Return [x, y] of the center of cell containing provided text 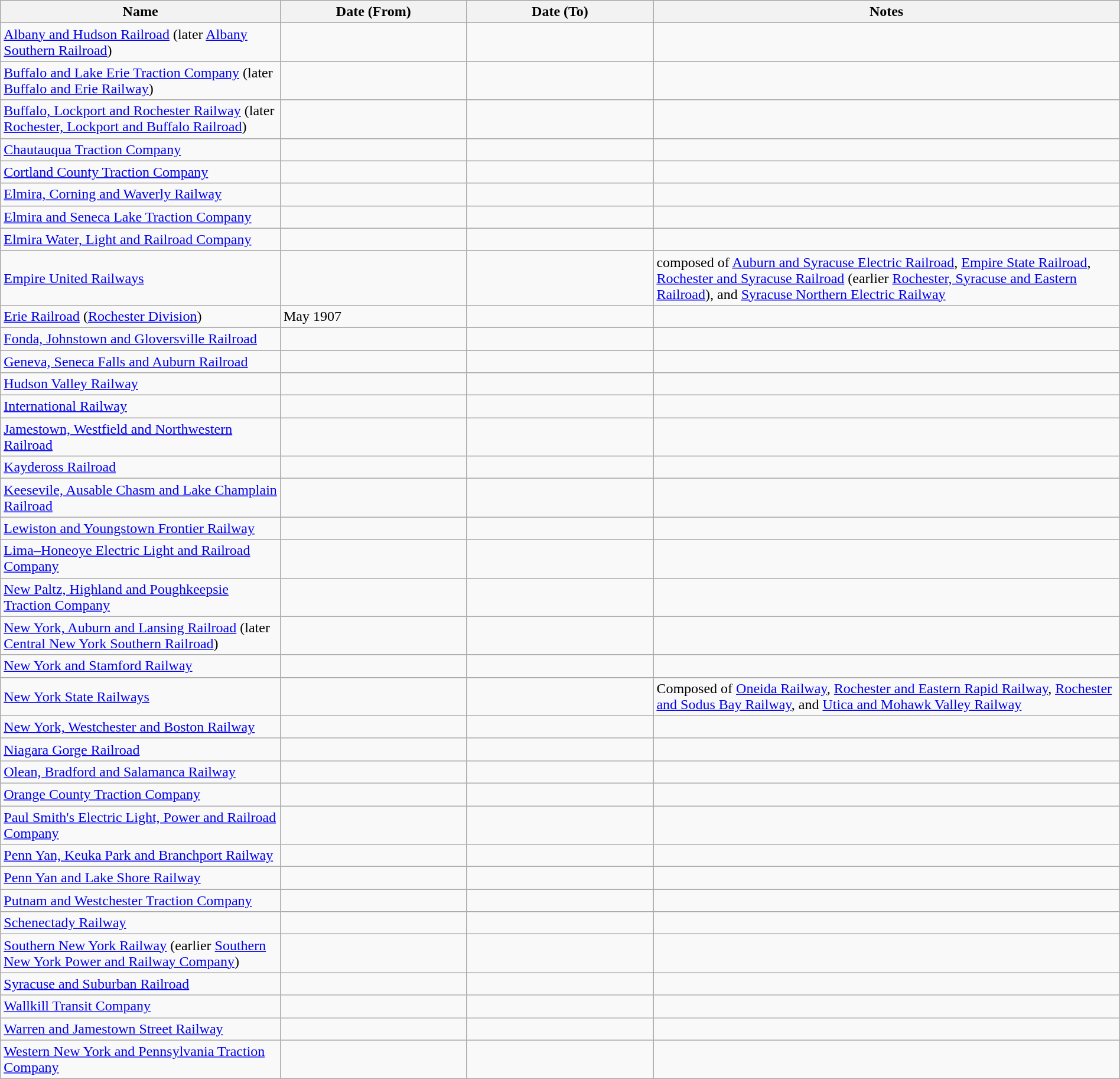
Empire United Railways [141, 278]
Warren and Jamestown Street Railway [141, 1029]
Olean, Bradford and Salamanca Railway [141, 772]
Paul Smith's Electric Light, Power and Railroad Company [141, 825]
International Railway [141, 407]
Date (From) [373, 12]
New York, Westchester and Boston Railway [141, 727]
Jamestown, Westfield and Northwestern Railroad [141, 437]
Keesevile, Ausable Chasm and Lake Champlain Railroad [141, 498]
Composed of Oneida Railway, Rochester and Eastern Rapid Railway, Rochester and Sodus Bay Railway, and Utica and Mohawk Valley Railway [886, 696]
Elmira, Corning and Waverly Railway [141, 194]
Penn Yan and Lake Shore Railway [141, 878]
May 1907 [373, 316]
Cortland County Traction Company [141, 172]
Elmira and Seneca Lake Traction Company [141, 217]
New York State Railways [141, 696]
Chautauqua Traction Company [141, 149]
Lewiston and Youngstown Frontier Railway [141, 528]
New York and Stamford Railway [141, 666]
Date (To) [560, 12]
Southern New York Railway (earlier Southern New York Power and Railway Company) [141, 954]
Putnam and Westchester Traction Company [141, 901]
Fonda, Johnstown and Gloversville Railroad [141, 339]
Lima–Honeoye Electric Light and Railroad Company [141, 559]
Penn Yan, Keuka Park and Branchport Railway [141, 856]
Niagara Gorge Railroad [141, 749]
Elmira Water, Light and Railroad Company [141, 239]
Name [141, 12]
Orange County Traction Company [141, 794]
New York, Auburn and Lansing Railroad (later Central New York Southern Railroad) [141, 636]
Notes [886, 12]
Western New York and Pennsylvania Traction Company [141, 1059]
Erie Railroad (Rochester Division) [141, 316]
Albany and Hudson Railroad (later Albany Southern Railroad) [141, 43]
Geneva, Seneca Falls and Auburn Railroad [141, 361]
Hudson Valley Railway [141, 384]
Buffalo and Lake Erie Traction Company (later Buffalo and Erie Railway) [141, 80]
Schenectady Railway [141, 923]
Wallkill Transit Company [141, 1006]
Kaydeross Railroad [141, 467]
Buffalo, Lockport and Rochester Railway (later Rochester, Lockport and Buffalo Railroad) [141, 119]
Syracuse and Suburban Railroad [141, 984]
New Paltz, Highland and Poughkeepsie Traction Company [141, 597]
